Determine the (X, Y) coordinate at the center of the cell enclosing the given text.  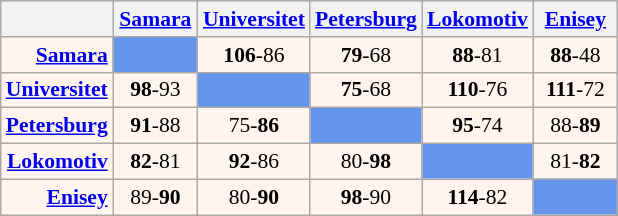
75-68 (366, 90)
98-90 (366, 197)
92-86 (254, 162)
98-93 (156, 90)
106-86 (254, 55)
80-98 (366, 162)
88-48 (576, 55)
114-82 (478, 197)
111-72 (576, 90)
88-81 (478, 55)
75-86 (254, 126)
88-89 (576, 126)
80-90 (254, 197)
82-81 (156, 162)
91-88 (156, 126)
89-90 (156, 197)
110-76 (478, 90)
81-82 (576, 162)
79-68 (366, 55)
95-74 (478, 126)
